Provide the [X, Y] coordinate of the cell's center where the given text is located.  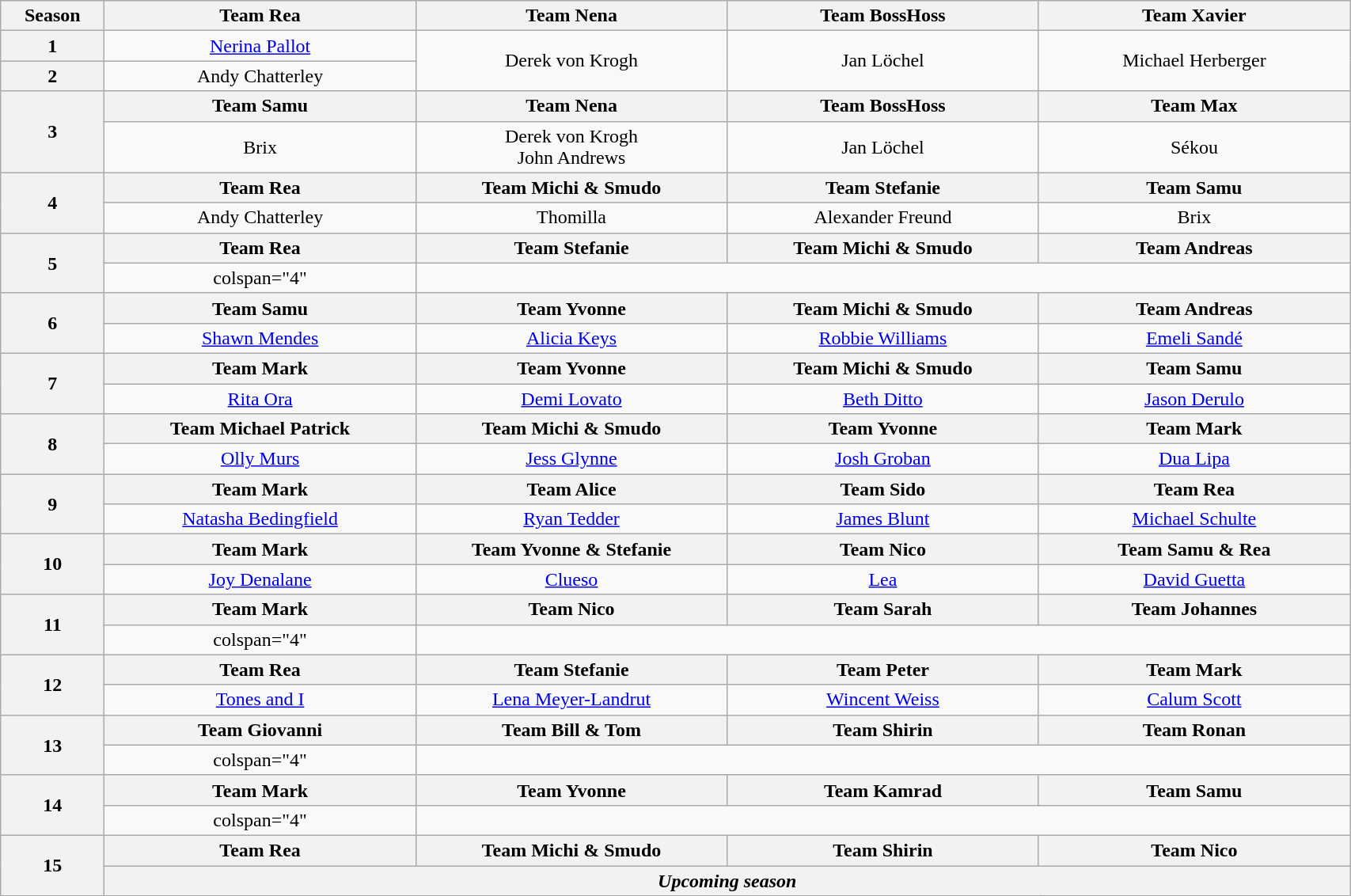
3 [52, 131]
Team Michael Patrick [260, 429]
Jess Glynne [571, 459]
Team Ronan [1194, 730]
Derek von Krogh [571, 61]
13 [52, 745]
Natasha Bedingfield [260, 519]
Team Alice [571, 489]
Michael Schulte [1194, 519]
Robbie Williams [883, 338]
11 [52, 625]
Jason Derulo [1194, 398]
Team Kamrad [883, 790]
Season [52, 16]
Alicia Keys [571, 338]
Josh Groban [883, 459]
4 [52, 203]
12 [52, 685]
Olly Murs [260, 459]
Demi Lovato [571, 398]
Team Bill & Tom [571, 730]
Sékou [1194, 147]
Beth Ditto [883, 398]
5 [52, 263]
Nerina Pallot [260, 46]
Rita Ora [260, 398]
Ryan Tedder [571, 519]
Alexander Freund [883, 218]
Tones and I [260, 700]
Wincent Weiss [883, 700]
Team Peter [883, 670]
Upcoming season [727, 881]
Team Sido [883, 489]
Team Yvonne & Stefanie [571, 549]
Thomilla [571, 218]
8 [52, 444]
Team Giovanni [260, 730]
Derek von KroghJohn Andrews [571, 147]
Calum Scott [1194, 700]
Team Samu & Rea [1194, 549]
Dua Lipa [1194, 459]
Team Max [1194, 106]
James Blunt [883, 519]
10 [52, 564]
Lea [883, 579]
Michael Herberger [1194, 61]
David Guetta [1194, 579]
7 [52, 383]
Team Sarah [883, 609]
1 [52, 46]
Team Johannes [1194, 609]
2 [52, 76]
Lena Meyer-Landrut [571, 700]
Shawn Mendes [260, 338]
Clueso [571, 579]
Team Xavier [1194, 16]
14 [52, 805]
9 [52, 504]
Emeli Sandé [1194, 338]
Joy Denalane [260, 579]
15 [52, 865]
6 [52, 323]
